Pinpoint the cell where the given text exists, returning its [X, Y] midpoint coordinate. 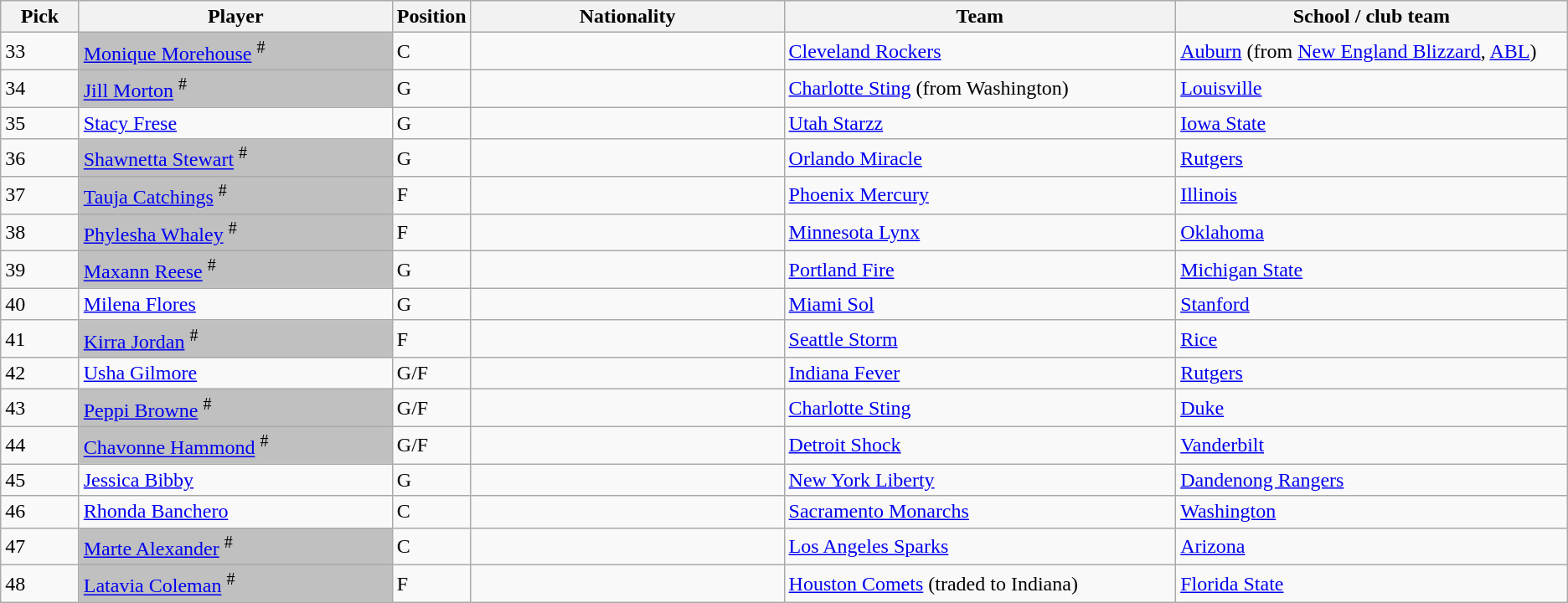
New York Liberty [980, 480]
Louisville [1372, 89]
Marte Alexander # [235, 546]
Milena Flores [235, 304]
37 [40, 196]
Tauja Catchings # [235, 196]
39 [40, 270]
Phoenix Mercury [980, 196]
Kirra Jordan # [235, 338]
Michigan State [1372, 270]
33 [40, 52]
Los Angeles Sparks [980, 546]
34 [40, 89]
Vanderbilt [1372, 446]
Orlando Miracle [980, 157]
36 [40, 157]
46 [40, 512]
Charlotte Sting (from Washington) [980, 89]
35 [40, 123]
Auburn (from New England Blizzard, ABL) [1372, 52]
Pick [40, 17]
44 [40, 446]
Indiana Fever [980, 374]
47 [40, 546]
Minnesota Lynx [980, 233]
Illinois [1372, 196]
Usha Gilmore [235, 374]
Iowa State [1372, 123]
Peppi Browne # [235, 409]
Chavonne Hammond # [235, 446]
Oklahoma [1372, 233]
Dandenong Rangers [1372, 480]
Detroit Shock [980, 446]
Duke [1372, 409]
Position [431, 17]
Sacramento Monarchs [980, 512]
Maxann Reese # [235, 270]
School / club team [1372, 17]
Houston Comets (traded to Indiana) [980, 585]
Charlotte Sting [980, 409]
Rice [1372, 338]
45 [40, 480]
Player [235, 17]
Stacy Frese [235, 123]
Arizona [1372, 546]
Seattle Storm [980, 338]
Phylesha Whaley # [235, 233]
Portland Fire [980, 270]
38 [40, 233]
43 [40, 409]
Team [980, 17]
Washington [1372, 512]
Jessica Bibby [235, 480]
Rhonda Banchero [235, 512]
42 [40, 374]
41 [40, 338]
Nationality [627, 17]
48 [40, 585]
Cleveland Rockers [980, 52]
Monique Morehouse # [235, 52]
40 [40, 304]
Utah Starzz [980, 123]
Miami Sol [980, 304]
Latavia Coleman # [235, 585]
Shawnetta Stewart # [235, 157]
Jill Morton # [235, 89]
Stanford [1372, 304]
Florida State [1372, 585]
